Scan for the cell matching the given text and deliver its (X, Y) coordinate at center. 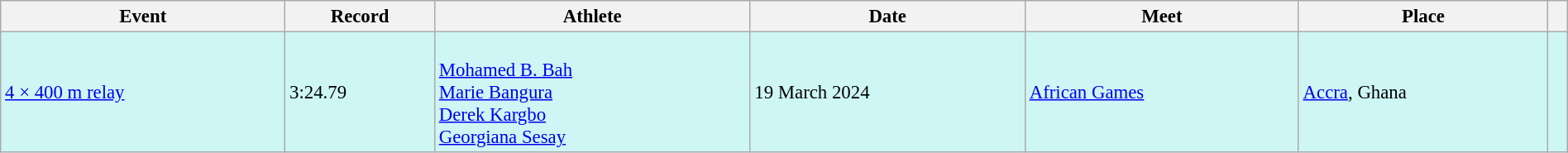
Date (887, 17)
19 March 2024 (887, 93)
Mohamed B. BahMarie BanguraDerek KargboGeorgiana Sesay (592, 93)
4 × 400 m relay (143, 93)
Event (143, 17)
Record (361, 17)
Accra, Ghana (1422, 93)
Meet (1161, 17)
Athlete (592, 17)
African Games (1161, 93)
3:24.79 (361, 93)
Place (1422, 17)
